Provide the [x, y] coordinate of the cell's center where the given text is located.  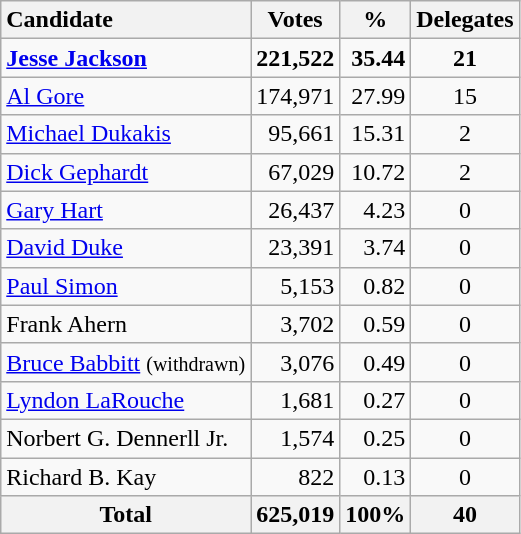
625,019 [296, 515]
Votes [296, 20]
0.49 [376, 362]
40 [465, 515]
Bruce Babbitt (withdrawn) [126, 362]
67,029 [296, 172]
Dick Gephardt [126, 172]
0.13 [376, 477]
95,661 [296, 134]
Lyndon LaRouche [126, 400]
Norbert G. Dennerll Jr. [126, 438]
Jesse Jackson [126, 58]
15.31 [376, 134]
1,574 [296, 438]
David Duke [126, 248]
0.82 [376, 286]
221,522 [296, 58]
1,681 [296, 400]
822 [296, 477]
Delegates [465, 20]
23,391 [296, 248]
Al Gore [126, 96]
100% [376, 515]
0.59 [376, 324]
Paul Simon [126, 286]
Total [126, 515]
3.74 [376, 248]
% [376, 20]
5,153 [296, 286]
10.72 [376, 172]
26,437 [296, 210]
21 [465, 58]
15 [465, 96]
174,971 [296, 96]
3,076 [296, 362]
Michael Dukakis [126, 134]
Frank Ahern [126, 324]
35.44 [376, 58]
3,702 [296, 324]
4.23 [376, 210]
Richard B. Kay [126, 477]
0.27 [376, 400]
Candidate [126, 20]
Gary Hart [126, 210]
27.99 [376, 96]
0.25 [376, 438]
